Locate the cell with the specified text and output its [x, y] center coordinate. 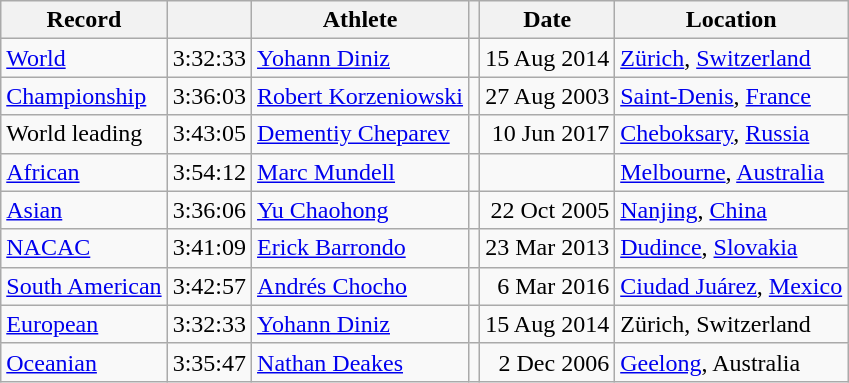
Dudince, Slovakia [732, 248]
27 Aug 2003 [548, 96]
3:43:05 [209, 134]
Marc Mundell [360, 172]
South American [84, 286]
10 Jun 2017 [548, 134]
Championship [84, 96]
Robert Korzeniowski [360, 96]
2 Dec 2006 [548, 362]
6 Mar 2016 [548, 286]
3:42:57 [209, 286]
Ciudad Juárez, Mexico [732, 286]
NACAC [84, 248]
Andrés Chocho [360, 286]
23 Mar 2013 [548, 248]
3:41:09 [209, 248]
22 Oct 2005 [548, 210]
African [84, 172]
Dementiy Cheparev [360, 134]
World leading [84, 134]
Oceanian [84, 362]
3:35:47 [209, 362]
Nanjing, China [732, 210]
Melbourne, Australia [732, 172]
Cheboksary, Russia [732, 134]
Yu Chaohong [360, 210]
European [84, 324]
Erick Barrondo [360, 248]
3:54:12 [209, 172]
Nathan Deakes [360, 362]
3:36:03 [209, 96]
3:36:06 [209, 210]
Date [548, 20]
Asian [84, 210]
World [84, 58]
Record [84, 20]
Location [732, 20]
Saint-Denis, France [732, 96]
Athlete [360, 20]
Geelong, Australia [732, 362]
